Pinpoint the cell where the given text exists, returning its [X, Y] midpoint coordinate. 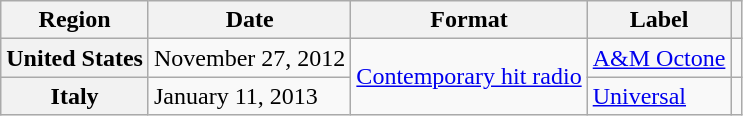
Format [469, 20]
Italy [75, 96]
Label [659, 20]
January 11, 2013 [249, 96]
Date [249, 20]
Universal [659, 96]
A&M Octone [659, 58]
Region [75, 20]
Contemporary hit radio [469, 77]
November 27, 2012 [249, 58]
United States [75, 58]
